Find where the given text appears and provide that cell's center as [X, Y] coordinate. 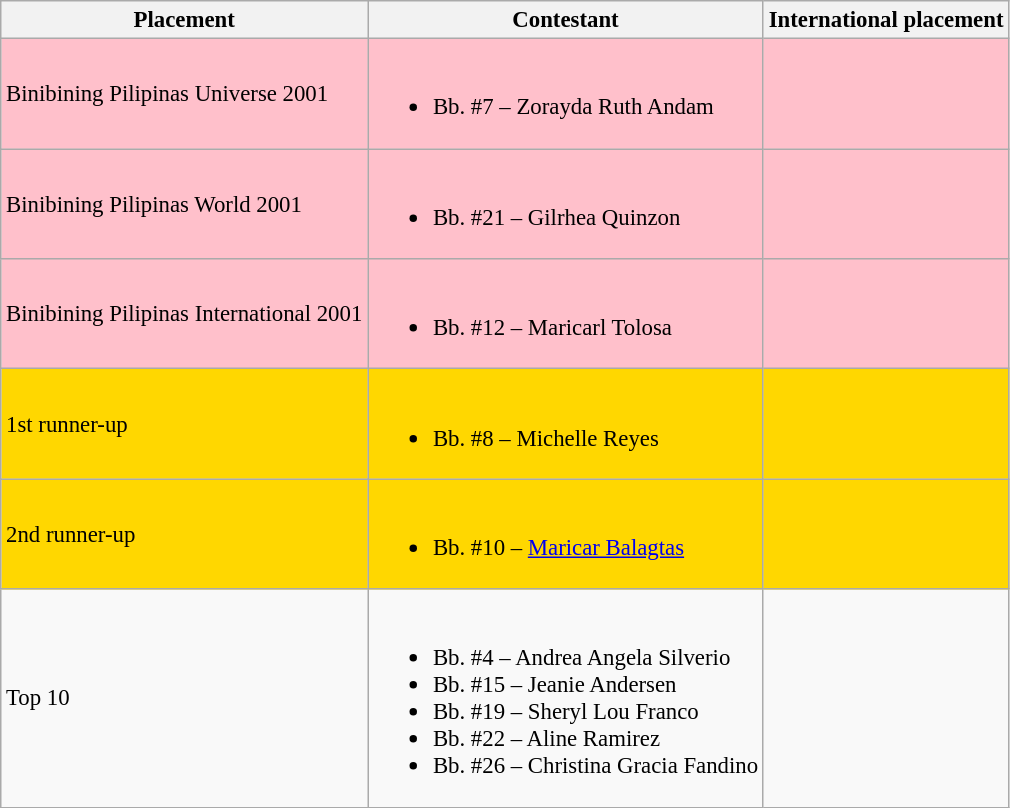
1st runner-up [184, 424]
Bb. #8 – Michelle Reyes [566, 424]
Bb. #21 – Gilrhea Quinzon [566, 204]
Top 10 [184, 698]
2nd runner-up [184, 534]
Binibining Pilipinas World 2001 [184, 204]
Binibining Pilipinas Universe 2001 [184, 94]
International placement [886, 20]
Contestant [566, 20]
Binibining Pilipinas International 2001 [184, 314]
Bb. #4 – Andrea Angela SilverioBb. #15 – Jeanie AndersenBb. #19 – Sheryl Lou FrancoBb. #22 – Aline RamirezBb. #26 – Christina Gracia Fandino [566, 698]
Bb. #12 – Maricarl Tolosa [566, 314]
Bb. #10 – Maricar Balagtas [566, 534]
Placement [184, 20]
Bb. #7 – Zorayda Ruth Andam [566, 94]
